Detect which cell encompasses the target text, then output its (X, Y) center coordinate. 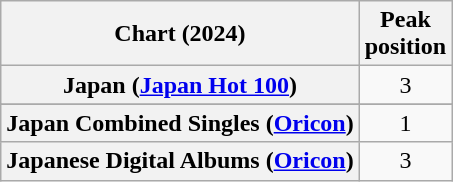
Peakposition (405, 34)
Chart (2024) (180, 34)
Japanese Digital Albums (Oricon) (180, 161)
Japan (Japan Hot 100) (180, 85)
Japan Combined Singles (Oricon) (180, 123)
1 (405, 123)
